Detect which cell encompasses the target text, then output its (X, Y) center coordinate. 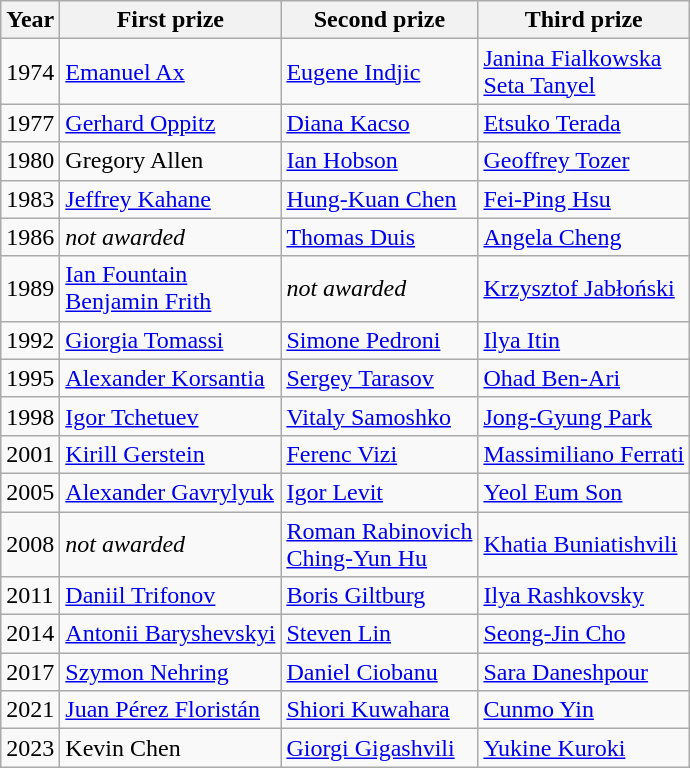
1989 (30, 288)
Boris Giltburg (380, 596)
Giorgia Tomassi (170, 340)
Igor Levit (380, 492)
Gregory Allen (170, 161)
2021 (30, 710)
1998 (30, 416)
Alexander Korsantia (170, 378)
Szymon Nehring (170, 672)
2017 (30, 672)
Kirill Gerstein (170, 454)
Igor Tchetuev (170, 416)
2008 (30, 544)
Yeol Eum Son (584, 492)
Daniel Ciobanu (380, 672)
Janina Fialkowska Seta Tanyel (584, 72)
Kevin Chen (170, 748)
2014 (30, 634)
Ilya Rashkovsky (584, 596)
Alexander Gavrylyuk (170, 492)
Etsuko Terada (584, 123)
Vitaly Samoshko (380, 416)
Angela Cheng (584, 237)
Ferenc Vizi (380, 454)
Yukine Kuroki (584, 748)
Khatia Buniatishvili (584, 544)
Ian Fountain Benjamin Frith (170, 288)
Sergey Tarasov (380, 378)
1977 (30, 123)
Krzysztof Jabłoński (584, 288)
1992 (30, 340)
2005 (30, 492)
1974 (30, 72)
Ian Hobson (380, 161)
Second prize (380, 20)
Daniil Trifonov (170, 596)
2023 (30, 748)
1995 (30, 378)
Antonii Baryshevskyi (170, 634)
Eugene Indjic (380, 72)
Fei-Ping Hsu (584, 199)
Massimiliano Ferrati (584, 454)
Jeffrey Kahane (170, 199)
Cunmo Yin (584, 710)
Roman Rabinovich Ching-Yun Hu (380, 544)
Third prize (584, 20)
1983 (30, 199)
Sara Daneshpour (584, 672)
Seong-Jin Cho (584, 634)
Giorgi Gigashvili (380, 748)
Juan Pérez Floristán (170, 710)
Diana Kacso (380, 123)
Ohad Ben-Ari (584, 378)
2001 (30, 454)
Hung-Kuan Chen (380, 199)
Gerhard Oppitz (170, 123)
Simone Pedroni (380, 340)
First prize (170, 20)
Steven Lin (380, 634)
1980 (30, 161)
Ilya Itin (584, 340)
Geoffrey Tozer (584, 161)
Thomas Duis (380, 237)
Year (30, 20)
Jong-Gyung Park (584, 416)
2011 (30, 596)
1986 (30, 237)
Shiori Kuwahara (380, 710)
Emanuel Ax (170, 72)
